Find where the given text appears and provide that cell's center as [X, Y] coordinate. 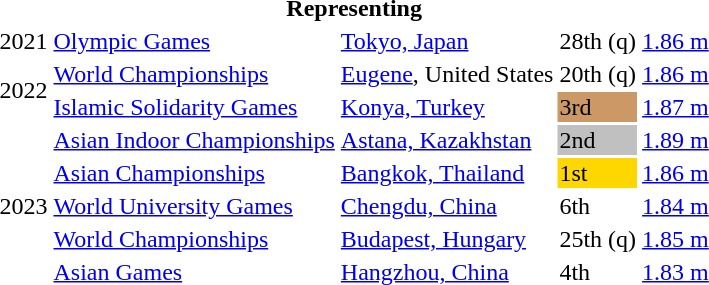
Konya, Turkey [447, 107]
3rd [598, 107]
Tokyo, Japan [447, 41]
Chengdu, China [447, 206]
25th (q) [598, 239]
Asian Indoor Championships [194, 140]
Astana, Kazakhstan [447, 140]
28th (q) [598, 41]
World University Games [194, 206]
20th (q) [598, 74]
1st [598, 173]
Bangkok, Thailand [447, 173]
6th [598, 206]
Asian Championships [194, 173]
Olympic Games [194, 41]
Islamic Solidarity Games [194, 107]
Eugene, United States [447, 74]
2nd [598, 140]
Budapest, Hungary [447, 239]
